Pinpoint the cell where the given text exists, returning its [x, y] midpoint coordinate. 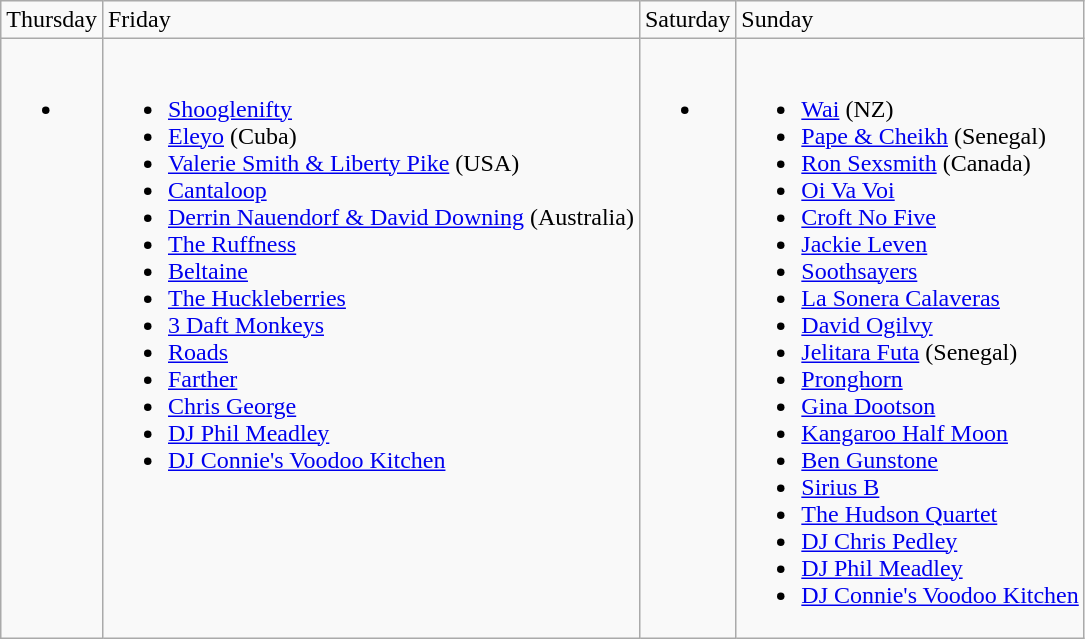
Sunday [910, 20]
Thursday [52, 20]
Friday [370, 20]
Saturday [687, 20]
